Identify which cell holds the provided text, then report its [x, y] central coordinate. 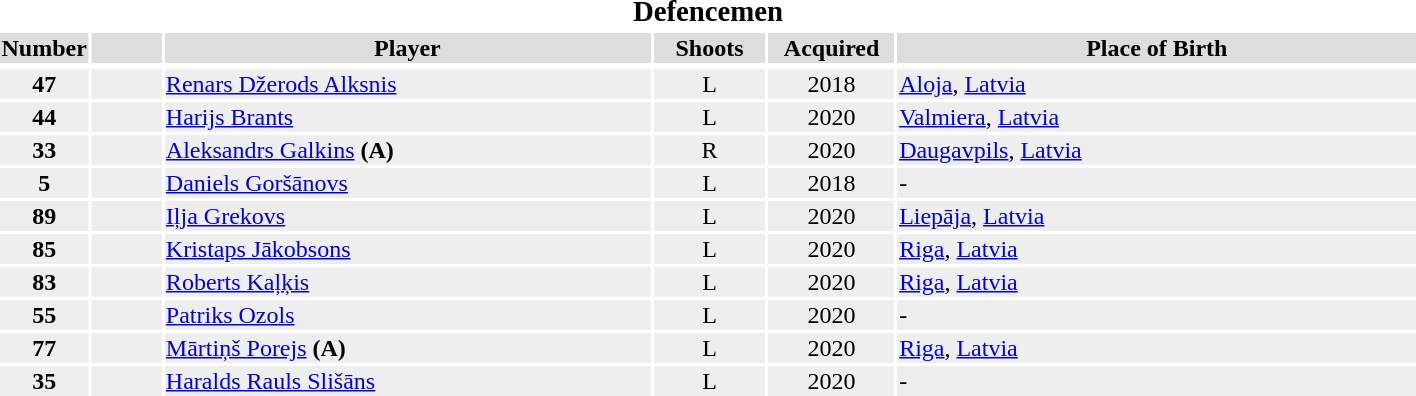
Number [44, 48]
Harijs Brants [407, 117]
Shoots [709, 48]
77 [44, 348]
Valmiera, Latvia [1157, 117]
44 [44, 117]
Patriks Ozols [407, 315]
33 [44, 150]
47 [44, 84]
83 [44, 282]
Place of Birth [1157, 48]
R [709, 150]
Roberts Kaļķis [407, 282]
Player [407, 48]
85 [44, 249]
Aloja, Latvia [1157, 84]
Renars Džerods Alksnis [407, 84]
5 [44, 183]
89 [44, 216]
Liepāja, Latvia [1157, 216]
Acquired [832, 48]
Mārtiņš Porejs (A) [407, 348]
Aleksandrs Galkins (A) [407, 150]
55 [44, 315]
Daniels Goršānovs [407, 183]
Haralds Rauls Slišāns [407, 381]
Daugavpils, Latvia [1157, 150]
35 [44, 381]
Iļja Grekovs [407, 216]
Kristaps Jākobsons [407, 249]
